Scan for the cell matching the given text and deliver its (x, y) coordinate at center. 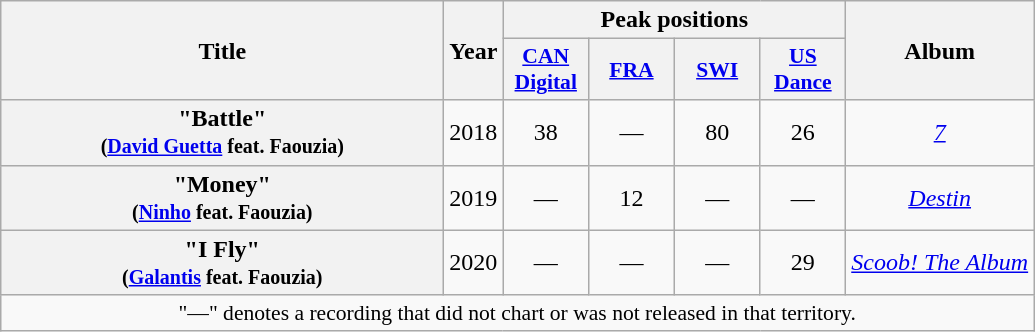
2018 (474, 132)
"—" denotes a recording that did not chart or was not released in that territory. (518, 313)
2020 (474, 262)
"Battle"(David Guetta feat. Faouzia) (222, 132)
SWI (717, 70)
CANDigital (546, 70)
"Money"(Ninho feat. Faouzia) (222, 198)
29 (803, 262)
"I Fly"(Galantis feat. Faouzia) (222, 262)
Destin (940, 198)
FRA (632, 70)
Title (222, 50)
38 (546, 132)
80 (717, 132)
USDance (803, 70)
Scoob! The Album (940, 262)
12 (632, 198)
7 (940, 132)
Year (474, 50)
Album (940, 50)
2019 (474, 198)
Peak positions (674, 20)
26 (803, 132)
